Identify which cell holds the provided text, then report its [X, Y] central coordinate. 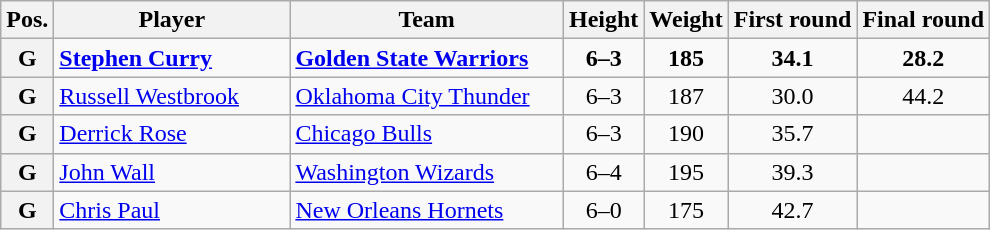
195 [686, 172]
Derrick Rose [172, 134]
First round [792, 20]
Chris Paul [172, 210]
Chicago Bulls [427, 134]
39.3 [792, 172]
34.1 [792, 58]
190 [686, 134]
35.7 [792, 134]
Russell Westbrook [172, 96]
Final round [924, 20]
Player [172, 20]
Stephen Curry [172, 58]
6–4 [603, 172]
30.0 [792, 96]
Team [427, 20]
Washington Wizards [427, 172]
6–0 [603, 210]
John Wall [172, 172]
New Orleans Hornets [427, 210]
42.7 [792, 210]
175 [686, 210]
185 [686, 58]
28.2 [924, 58]
187 [686, 96]
Golden State Warriors [427, 58]
Pos. [28, 20]
44.2 [924, 96]
Height [603, 20]
Oklahoma City Thunder [427, 96]
Weight [686, 20]
